Extract the [X, Y] coordinate from the center of the cell holding the provided text.  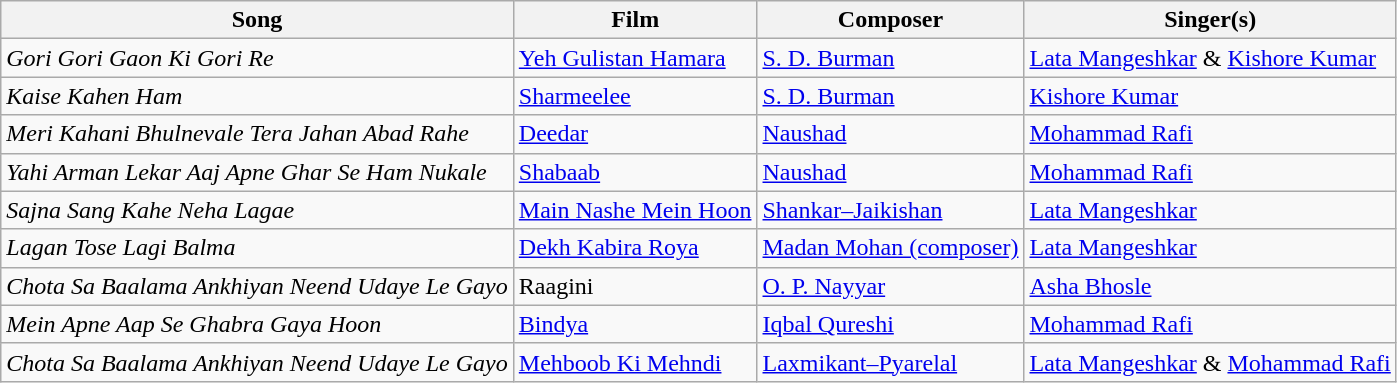
Raagini [635, 286]
Asha Bhosle [1210, 286]
O. P. Nayyar [890, 286]
Laxmikant–Pyarelal [890, 362]
Deedar [635, 134]
Bindya [635, 324]
Singer(s) [1210, 20]
Shankar–Jaikishan [890, 210]
Gori Gori Gaon Ki Gori Re [258, 58]
Main Nashe Mein Hoon [635, 210]
Lata Mangeshkar & Kishore Kumar [1210, 58]
Kishore Kumar [1210, 96]
Sharmeelee [635, 96]
Meri Kahani Bhulnevale Tera Jahan Abad Rahe [258, 134]
Mein Apne Aap Se Ghabra Gaya Hoon [258, 324]
Iqbal Qureshi [890, 324]
Madan Mohan (composer) [890, 248]
Sajna Sang Kahe Neha Lagae [258, 210]
Lata Mangeshkar & Mohammad Rafi [1210, 362]
Kaise Kahen Ham [258, 96]
Dekh Kabira Roya [635, 248]
Lagan Tose Lagi Balma [258, 248]
Mehboob Ki Mehndi [635, 362]
Yahi Arman Lekar Aaj Apne Ghar Se Ham Nukale [258, 172]
Song [258, 20]
Composer [890, 20]
Yeh Gulistan Hamara [635, 58]
Film [635, 20]
Shabaab [635, 172]
